Capture the cell that displays the provided text and extract its (X, Y) central coordinate. 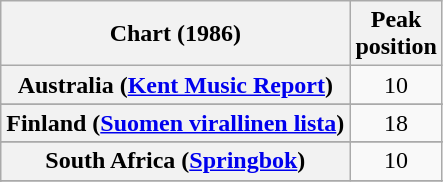
Chart (1986) (176, 34)
Peakposition (396, 34)
Australia (Kent Music Report) (176, 85)
South Africa (Springbok) (176, 161)
Finland (Suomen virallinen lista) (176, 123)
18 (396, 123)
